Provide the (X, Y) coordinate of the cell's center where the given text is located.  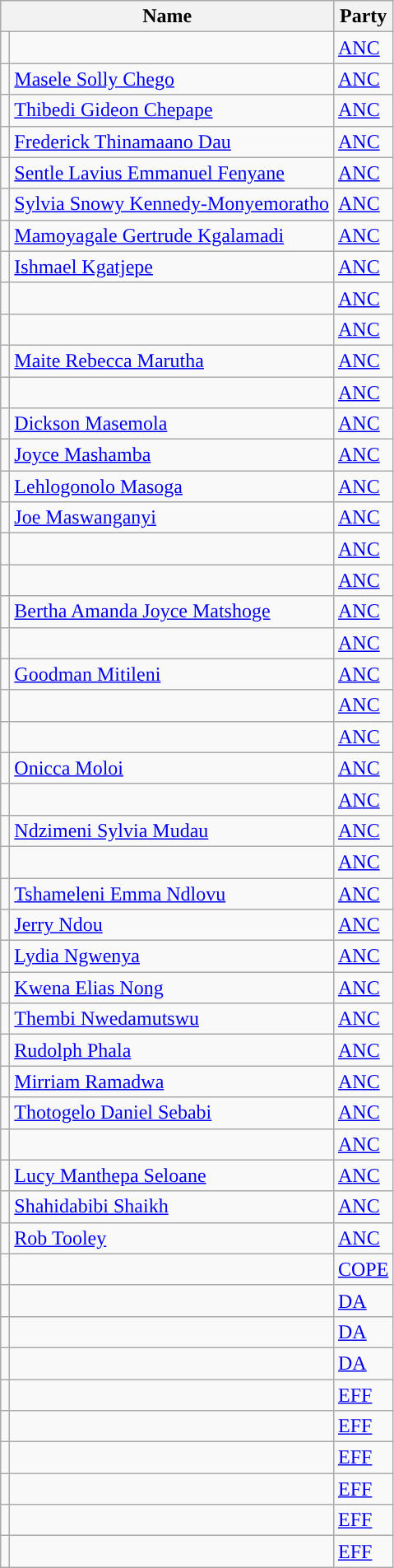
Ishmael Kgatjepe (172, 267)
Frederick Thinamaano Dau (172, 142)
Mamoyagale Gertrude Kgalamadi (172, 235)
Kwena Elias Nong (172, 988)
COPE (363, 1269)
Joyce Mashamba (172, 455)
Lehlogonolo Masoga (172, 486)
Mirriam Ramadwa (172, 1082)
Tshameleni Emma Ndlovu (172, 893)
Ndzimeni Sylvia Mudau (172, 831)
Thibedi Gideon Chepape (172, 110)
Party (363, 16)
Joe Maswanganyi (172, 518)
Masele Solly Chego (172, 79)
Lucy Manthepa Seloane (172, 1175)
Sentle Lavius Emmanuel Fenyane (172, 173)
Rob Tooley (172, 1238)
Name (168, 16)
Lydia Ngwenya (172, 956)
Sylvia Snowy Kennedy-Monyemoratho (172, 204)
Rudolph Phala (172, 1050)
Dickson Masemola (172, 424)
Jerry Ndou (172, 925)
Goodman Mitileni (172, 674)
Thotogelo Daniel Sebabi (172, 1113)
Thembi Nwedamutswu (172, 1019)
Bertha Amanda Joyce Matshoge (172, 612)
Shahidabibi Shaikh (172, 1207)
Maite Rebecca Marutha (172, 361)
Onicca Moloi (172, 768)
